Find where the given text appears and provide that cell's center as [X, Y] coordinate. 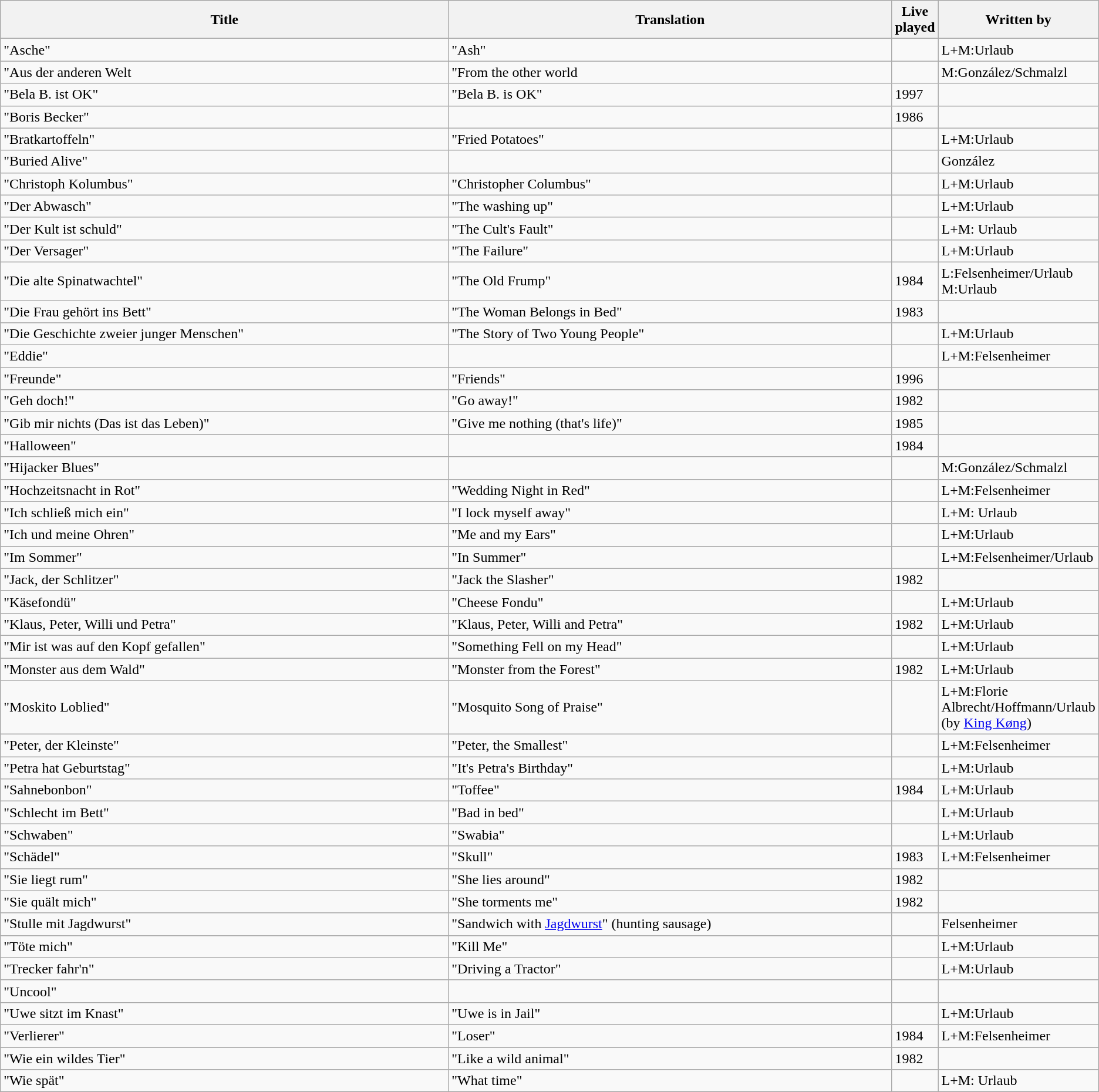
1985 [915, 423]
"Freunde" [224, 379]
"Klaus, Peter, Willi and Petra" [670, 624]
"Klaus, Peter, Willi und Petra" [224, 624]
"Loser" [670, 1036]
"Geh doch!" [224, 401]
"The Cult's Fault" [670, 228]
"The Old Frump" [670, 281]
"Eddie" [224, 356]
"Wie spät" [224, 1081]
"Driving a Tractor" [670, 969]
"Christopher Columbus" [670, 184]
1996 [915, 379]
"Asche" [224, 50]
"Schwaben" [224, 835]
"Gib mir nichts (Das ist das Leben)" [224, 423]
"Aus der anderen Welt [224, 72]
"Skull" [670, 857]
"Hochzeitsnacht in Rot" [224, 490]
"Mir ist was auf den Kopf gefallen" [224, 646]
"Bad in bed" [670, 813]
"Halloween" [224, 446]
Felsenheimer [1018, 924]
1997 [915, 95]
"Bela B. ist OK" [224, 95]
"What time" [670, 1081]
"Schädel" [224, 857]
"The washing up" [670, 206]
Written by [1018, 20]
"Sandwich with Jagdwurst" (hunting sausage) [670, 924]
"Schlecht im Bett" [224, 813]
"The Failure" [670, 251]
"Ich und meine Ohren" [224, 535]
"Sie liegt rum" [224, 879]
"Die alte Spinatwachtel" [224, 281]
"Peter, the Smallest" [670, 746]
Title [224, 20]
"Im Sommer" [224, 557]
"Boris Becker" [224, 117]
"Wedding Night in Red" [670, 490]
"Die Frau gehört ins Bett" [224, 312]
"Christoph Kolumbus" [224, 184]
"Der Versager" [224, 251]
"Monster aus dem Wald" [224, 669]
"Verlierer" [224, 1036]
"Die Geschichte zweier junger Menschen" [224, 334]
1986 [915, 117]
"Bela B. is OK" [670, 95]
"Der Kult ist schuld" [224, 228]
"Wie ein wildes Tier" [224, 1059]
"Käsefondü" [224, 602]
"Go away!" [670, 401]
"Bratkartoffeln" [224, 139]
"Uwe sitzt im Knast" [224, 1013]
"Me and my Ears" [670, 535]
Live played [915, 20]
"Sahnebonbon" [224, 790]
"In Summer" [670, 557]
"Kill Me" [670, 946]
"Ich schließ mich ein" [224, 513]
"Fried Potatoes" [670, 139]
"Monster from the Forest" [670, 669]
"Petra hat Geburtstag" [224, 768]
"Hijacker Blues" [224, 468]
"Jack, der Schlitzer" [224, 579]
"I lock myself away" [670, 513]
"Like a wild animal" [670, 1059]
"Swabia" [670, 835]
"She lies around" [670, 879]
"Uwe is in Jail" [670, 1013]
"The Story of Two Young People" [670, 334]
"Mosquito Song of Praise" [670, 707]
"Give me nothing (that's life)" [670, 423]
"The Woman Belongs in Bed" [670, 312]
"Der Abwasch" [224, 206]
González [1018, 161]
L+M:Florie Albrecht/Hoffmann/Urlaub (by King Køng) [1018, 707]
"Ash" [670, 50]
"Cheese Fondu" [670, 602]
"It's Petra's Birthday" [670, 768]
"Jack the Slasher" [670, 579]
"Moskito Loblied" [224, 707]
"Something Fell on my Head" [670, 646]
"Sie quält mich" [224, 902]
L+M:Felsenheimer/Urlaub [1018, 557]
"Peter, der Kleinste" [224, 746]
"Buried Alive" [224, 161]
Translation [670, 20]
"Friends" [670, 379]
"Töte mich" [224, 946]
"She torments me" [670, 902]
"Trecker fahr'n" [224, 969]
"Toffee" [670, 790]
L:Felsenheimer/Urlaub M:Urlaub [1018, 281]
"From the other world [670, 72]
"Uncool" [224, 991]
"Stulle mit Jagdwurst" [224, 924]
